Return [X, Y] of the center of cell containing provided text 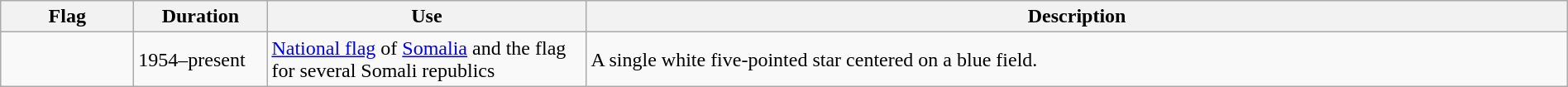
Duration [200, 17]
Use [427, 17]
Flag [68, 17]
1954–present [200, 60]
A single white five-pointed star centered on a blue field. [1077, 60]
Description [1077, 17]
National flag of Somalia and the flag for several Somali republics [427, 60]
